Return [x, y] of the center of cell containing provided text 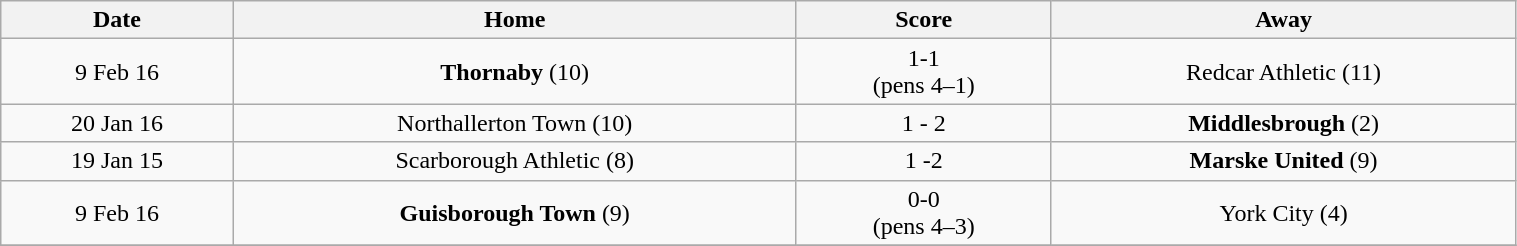
0-0(pens 4–3) [924, 212]
Thornaby (10) [514, 72]
1 - 2 [924, 123]
Date [117, 20]
Home [514, 20]
Away [1284, 20]
Middlesbrough (2) [1284, 123]
Scarborough Athletic (8) [514, 161]
Score [924, 20]
Guisborough Town (9) [514, 212]
York City (4) [1284, 212]
19 Jan 15 [117, 161]
Marske United (9) [1284, 161]
20 Jan 16 [117, 123]
Redcar Athletic (11) [1284, 72]
Northallerton Town (10) [514, 123]
1-1(pens 4–1) [924, 72]
1 -2 [924, 161]
